Search for the cell housing the specified text and yield its [X, Y] center coordinate. 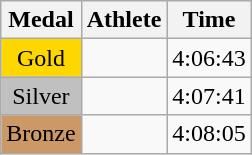
Athlete [124, 20]
Silver [41, 96]
Gold [41, 58]
Time [209, 20]
4:07:41 [209, 96]
Bronze [41, 134]
4:08:05 [209, 134]
Medal [41, 20]
4:06:43 [209, 58]
